For the text-containing cell, return its midpoint in (X, Y) coordinate format. 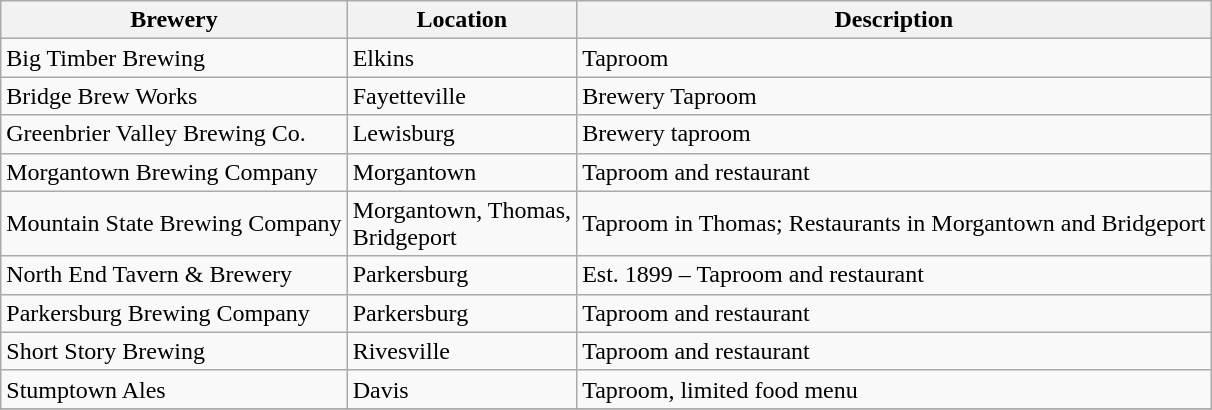
Rivesville (462, 351)
Davis (462, 389)
Parkersburg Brewing Company (174, 313)
Location (462, 20)
Morgantown, Thomas,Bridgeport (462, 224)
Big Timber Brewing (174, 58)
Brewery Taproom (894, 96)
Fayetteville (462, 96)
Morgantown (462, 172)
Est. 1899 – Taproom and restaurant (894, 275)
Taproom in Thomas; Restaurants in Morgantown and Bridgeport (894, 224)
Brewery (174, 20)
Taproom (894, 58)
Brewery taproom (894, 134)
Bridge Brew Works (174, 96)
Stumptown Ales (174, 389)
Taproom, limited food menu (894, 389)
Lewisburg (462, 134)
Elkins (462, 58)
Greenbrier Valley Brewing Co. (174, 134)
Morgantown Brewing Company (174, 172)
Mountain State Brewing Company (174, 224)
North End Tavern & Brewery (174, 275)
Description (894, 20)
Short Story Brewing (174, 351)
